Extract the [x, y] coordinate from the center of the cell holding the provided text.  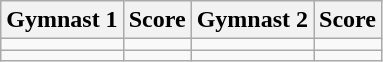
Gymnast 2 [252, 20]
Gymnast 1 [62, 20]
